Return (X, Y) of the center of cell containing provided text 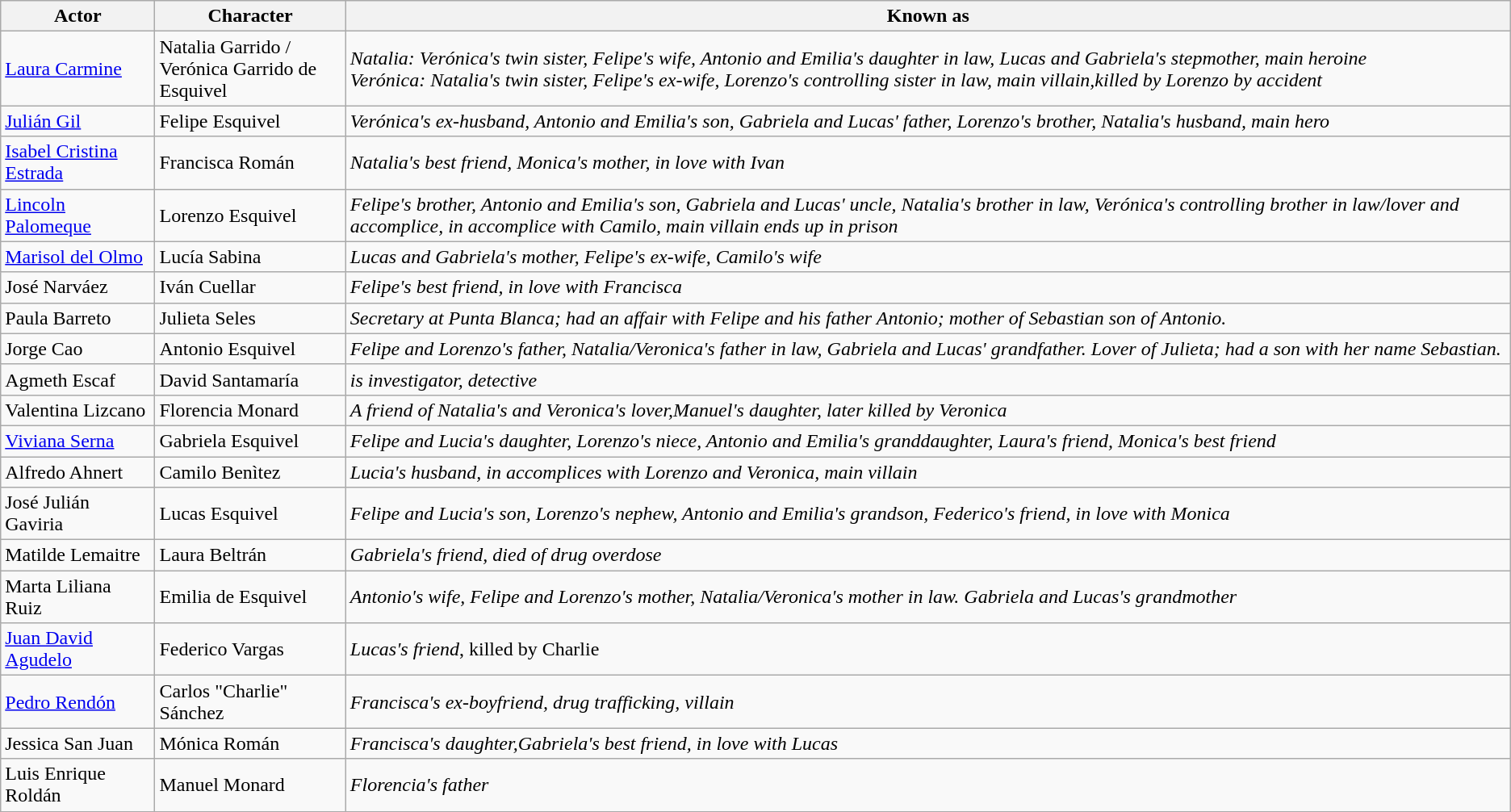
José Narváez (77, 287)
Laura Carmine (77, 69)
David Santamaría (250, 379)
Francisca's daughter,Gabriela's best friend, in love with Lucas (928, 743)
Felipe and Lorenzo's father, Natalia/Veronica's father in law, Gabriela and Lucas' grandfather. Lover of Julieta; had a son with her name Sebastian. (928, 349)
is investigator, detective (928, 379)
Gabriela's friend, died of drug overdose (928, 555)
Carlos "Charlie" Sánchez (250, 702)
Felipe and Lucia's daughter, Lorenzo's niece, Antonio and Emilia's granddaughter, Laura's friend, Monica's best friend (928, 441)
Camilo Benìtez (250, 472)
Marisol del Olmo (77, 257)
Emilia de Esquivel (250, 597)
Florencia Monard (250, 410)
Luis Enrique Roldán (77, 785)
Matilde Lemaitre (77, 555)
Lorenzo Esquivel (250, 215)
Manuel Monard (250, 785)
Laura Beltrán (250, 555)
Actor (77, 16)
Felipe's best friend, in love with Francisca (928, 287)
Federico Vargas (250, 649)
Alfredo Ahnert (77, 472)
Character (250, 16)
Felipe and Lucia's son, Lorenzo's nephew, Antonio and Emilia's grandson, Federico's friend, in love with Monica (928, 513)
Known as (928, 16)
Natalia Garrido / Verónica Garrido de Esquivel (250, 69)
Lucas's friend, killed by Charlie (928, 649)
Viviana Serna (77, 441)
Felipe Esquivel (250, 121)
Marta Liliana Ruiz (77, 597)
Paula Barreto (77, 318)
Natalia's best friend, Monica's mother, in love with Ivan (928, 163)
Iván Cuellar (250, 287)
Valentina Lizcano (77, 410)
Julián Gil (77, 121)
Antonio's wife, Felipe and Lorenzo's mother, Natalia/Veronica's mother in law. Gabriela and Lucas's grandmother (928, 597)
Jessica San Juan (77, 743)
Lincoln Palomeque (77, 215)
Florencia's father (928, 785)
Julieta Seles (250, 318)
Lucia's husband, in accomplices with Lorenzo and Veronica, main villain (928, 472)
Mónica Román (250, 743)
Lucas Esquivel (250, 513)
Agmeth Escaf (77, 379)
Secretary at Punta Blanca; had an affair with Felipe and his father Antonio; mother of Sebastian son of Antonio. (928, 318)
Lucas and Gabriela's mother, Felipe's ex-wife, Camilo's wife (928, 257)
Lucía Sabina (250, 257)
Juan David Agudelo (77, 649)
Antonio Esquivel (250, 349)
Isabel Cristina Estrada (77, 163)
Jorge Cao (77, 349)
Francisca's ex-boyfriend, drug trafficking, villain (928, 702)
A friend of Natalia's and Veronica's lover,Manuel's daughter, later killed by Veronica (928, 410)
Gabriela Esquivel (250, 441)
Francisca Román (250, 163)
José Julián Gaviria (77, 513)
Pedro Rendón (77, 702)
Verónica's ex-husband, Antonio and Emilia's son, Gabriela and Lucas' father, Lorenzo's brother, Natalia's husband, main hero (928, 121)
